Return (X, Y) of the center of cell containing provided text 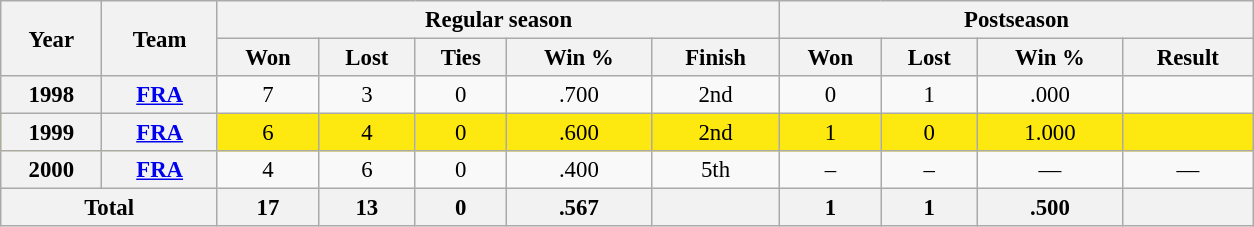
1.000 (1050, 133)
.400 (578, 170)
.567 (578, 208)
3 (368, 95)
Ties (460, 58)
.500 (1050, 208)
Finish (716, 58)
Result (1188, 58)
5th (716, 170)
.000 (1050, 95)
.700 (578, 95)
Year (52, 38)
17 (268, 208)
2000 (52, 170)
1999 (52, 133)
13 (368, 208)
Team (160, 38)
Total (110, 208)
Postseason (1016, 20)
7 (268, 95)
1998 (52, 95)
.600 (578, 133)
Regular season (498, 20)
